Identify which cell holds the provided text, then report its (X, Y) central coordinate. 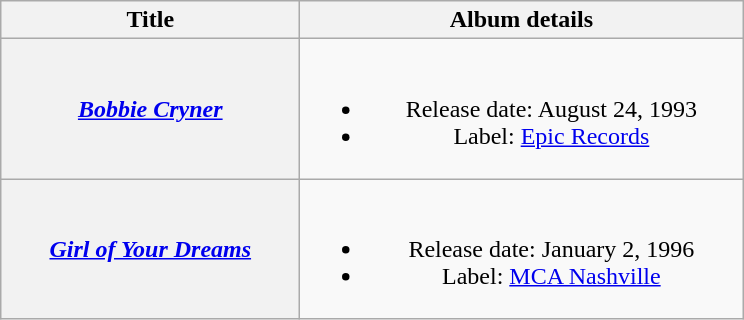
Album details (522, 20)
Bobbie Cryner (150, 109)
Girl of Your Dreams (150, 249)
Release date: January 2, 1996Label: MCA Nashville (522, 249)
Title (150, 20)
Release date: August 24, 1993Label: Epic Records (522, 109)
